Provide the (x, y) coordinate of the cell's center where the given text is located.  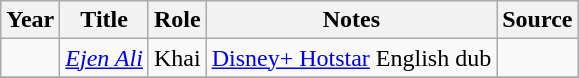
Khai (177, 58)
Notes (352, 20)
Role (177, 20)
Year (30, 20)
Source (538, 20)
Disney+ Hotstar English dub (352, 58)
Title (104, 20)
Ejen Ali (104, 58)
